Pinpoint the cell where the given text exists, returning its (x, y) midpoint coordinate. 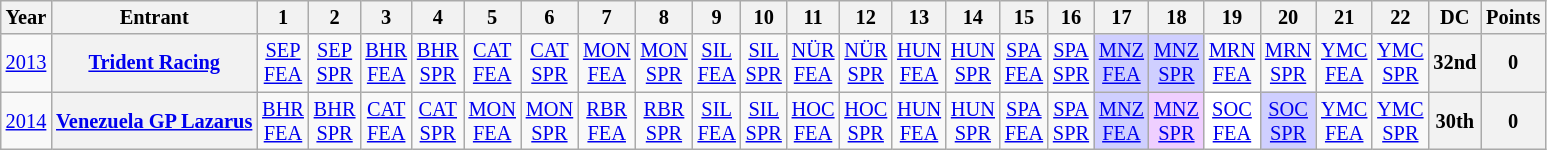
5 (492, 17)
3 (386, 17)
4 (438, 17)
32nd (1454, 63)
MRNSPR (1288, 63)
9 (717, 17)
12 (866, 17)
30th (1454, 121)
2013 (26, 63)
HOCSPR (866, 121)
Year (26, 17)
22 (1400, 17)
RBRFEA (606, 121)
7 (606, 17)
SOCSPR (1288, 121)
Venezuela GP Lazarus (154, 121)
10 (764, 17)
SEPFEA (283, 63)
11 (814, 17)
14 (973, 17)
SEPSPR (335, 63)
1 (283, 17)
6 (550, 17)
18 (1176, 17)
HOCFEA (814, 121)
20 (1288, 17)
Entrant (154, 17)
17 (1122, 17)
Points (1513, 17)
2014 (26, 121)
RBRSPR (664, 121)
SOCFEA (1232, 121)
NÜRFEA (814, 63)
21 (1344, 17)
MRNFEA (1232, 63)
Trident Racing (154, 63)
16 (1071, 17)
19 (1232, 17)
8 (664, 17)
2 (335, 17)
NÜRSPR (866, 63)
DC (1454, 17)
13 (919, 17)
15 (1024, 17)
